Provide the [X, Y] coordinate of the cell's center where the given text is located.  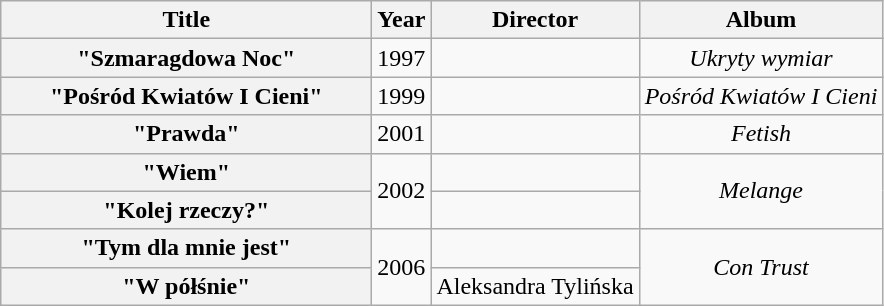
"Kolej rzeczy?" [186, 210]
2001 [402, 134]
Fetish [761, 134]
Album [761, 20]
Year [402, 20]
"Pośród Kwiatów I Cieni" [186, 96]
Aleksandra Tylińska [535, 286]
2002 [402, 191]
2006 [402, 267]
"Tym dla mnie jest" [186, 248]
Director [535, 20]
"Prawda" [186, 134]
1999 [402, 96]
Pośród Kwiatów I Cieni [761, 96]
Title [186, 20]
"W półśnie" [186, 286]
Ukryty wymiar [761, 58]
"Wiem" [186, 172]
Con Trust [761, 267]
1997 [402, 58]
"Szmaragdowa Noc" [186, 58]
Melange [761, 191]
